Find where the given text appears and provide that cell's center as [X, Y] coordinate. 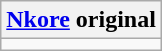
Nkore original [82, 20]
